For the text-containing cell, return its midpoint in [x, y] coordinate format. 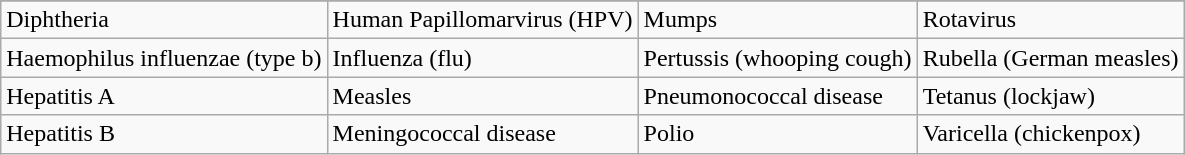
Diphtheria [164, 20]
Pneumonococcal disease [778, 96]
Rubella (German measles) [1050, 58]
Meningococcal disease [482, 134]
Pertussis (whooping cough) [778, 58]
Tetanus (lockjaw) [1050, 96]
Mumps [778, 20]
Measles [482, 96]
Hepatitis B [164, 134]
Rotavirus [1050, 20]
Haemophilus influenzae (type b) [164, 58]
Human Papillomarvirus (HPV) [482, 20]
Polio [778, 134]
Influenza (flu) [482, 58]
Varicella (chickenpox) [1050, 134]
Hepatitis A [164, 96]
